Search for the cell housing the specified text and yield its [x, y] center coordinate. 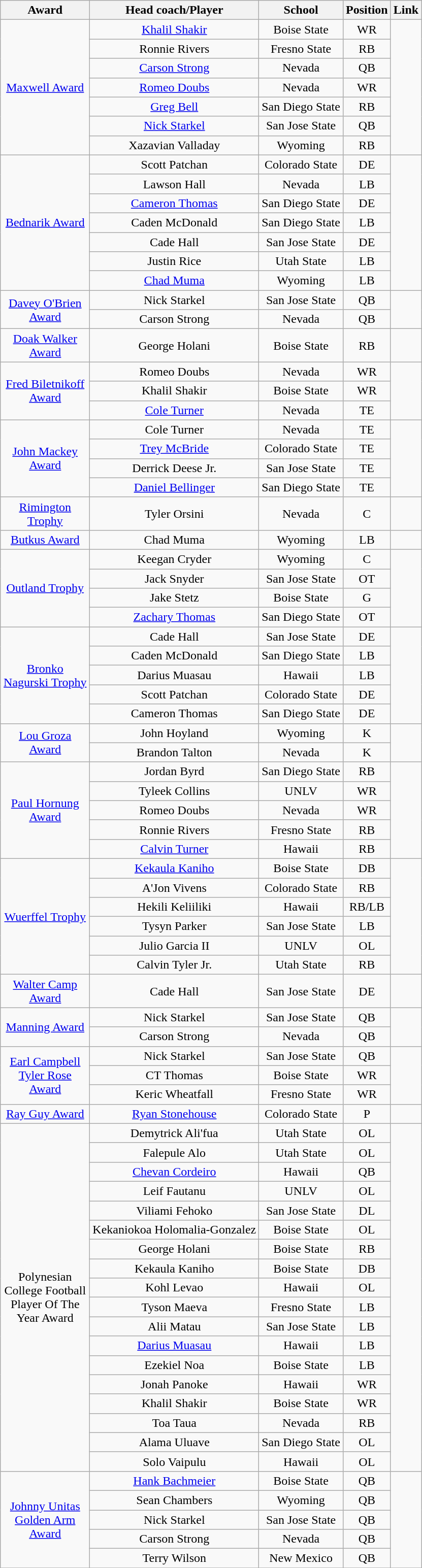
Jonah Panoke [175, 1384]
Alii Matau [175, 1326]
Paul Hornung Award [45, 810]
Earl Campbell Tyler Rose Award [45, 1075]
Greg Bell [175, 107]
Jake Stetz [175, 598]
Doak Walker Award [45, 345]
CT Thomas [175, 1075]
Ryan Stonehouse [175, 1114]
Viliami Fehoko [175, 1211]
Hekili Keliiliki [175, 907]
Demytrick Ali'fua [175, 1133]
P [367, 1114]
Bednarik Award [45, 222]
Chevan Cordeiro [175, 1172]
Tyler Orsini [175, 514]
Polynesian College Football Player Of The Year Award [45, 1297]
Outland Trophy [45, 588]
John Hoyland [175, 733]
Solo Vaipulu [175, 1461]
School [301, 10]
Keric Wheatfall [175, 1094]
Position [367, 10]
G [367, 598]
Maxwell Award [45, 87]
Calvin Tyler Jr. [175, 965]
Bronko Nagurski Trophy [45, 675]
RB/LB [367, 907]
Julio Garcia II [175, 946]
Davey O'Brien Award [45, 310]
Tysyn Parker [175, 926]
Brandon Talton [175, 752]
Alama Uluave [175, 1442]
Kohl Levao [175, 1288]
Leif Fautanu [175, 1191]
Walter Camp Award [45, 991]
John Mackey Award [45, 458]
Link [406, 10]
Toa Taua [175, 1423]
Justin Rice [175, 261]
A'Jon Vivens [175, 888]
Head coach/Player [175, 10]
Ray Guy Award [45, 1114]
Butkus Award [45, 540]
Zachary Thomas [175, 617]
Johnny Unitas Golden Arm Award [45, 1519]
Tyleek Collins [175, 791]
Hank Bachmeier [175, 1481]
Trey McBride [175, 449]
Rimington Trophy [45, 514]
Calvin Turner [175, 849]
Lawson Hall [175, 184]
Daniel Bellinger [175, 487]
Tyson Maeva [175, 1307]
DL [367, 1211]
New Mexico [301, 1558]
Ezekiel Noa [175, 1365]
Keegan Cryder [175, 559]
Falepule Alo [175, 1152]
Manning Award [45, 1027]
Fred Biletnikoff Award [45, 391]
Jordan Byrd [175, 772]
Wuerffel Trophy [45, 916]
Lou Groza Award [45, 743]
Terry Wilson [175, 1558]
Sean Chambers [175, 1500]
Xazavian Valladay [175, 145]
Kekaniokoa Holomalia-Gonzalez [175, 1230]
Derrick Deese Jr. [175, 468]
Jack Snyder [175, 578]
Award [45, 10]
